Detect which cell encompasses the target text, then output its (X, Y) center coordinate. 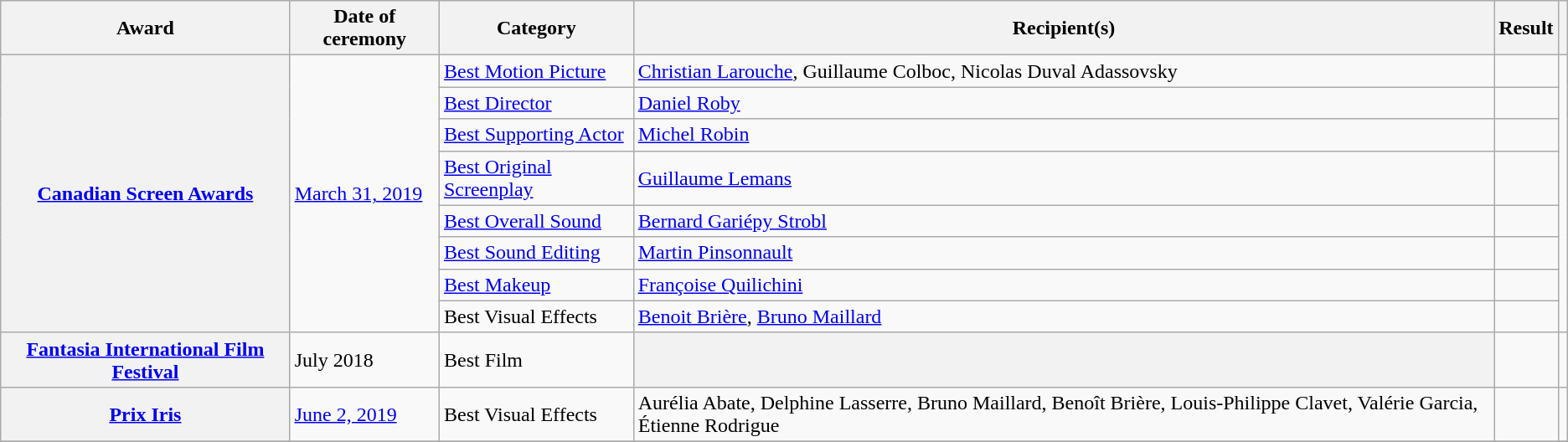
Best Motion Picture (536, 71)
Prix Iris (146, 414)
Category (536, 28)
Best Sound Editing (536, 253)
Daniel Roby (1064, 103)
June 2, 2019 (364, 414)
Best Film (536, 360)
March 31, 2019 (364, 194)
Aurélia Abate, Delphine Lasserre, Bruno Maillard, Benoît Brière, Louis-Philippe Clavet, Valérie Garcia, Étienne Rodrigue (1064, 414)
July 2018 (364, 360)
Best Original Screenplay (536, 177)
Françoise Quilichini (1064, 285)
Bernard Gariépy Strobl (1064, 221)
Michel Robin (1064, 135)
Christian Larouche, Guillaume Colboc, Nicolas Duval Adassovsky (1064, 71)
Benoit Brière, Bruno Maillard (1064, 316)
Best Makeup (536, 285)
Guillaume Lemans (1064, 177)
Date of ceremony (364, 28)
Fantasia International Film Festival (146, 360)
Award (146, 28)
Recipient(s) (1064, 28)
Best Overall Sound (536, 221)
Martin Pinsonnault (1064, 253)
Best Supporting Actor (536, 135)
Best Director (536, 103)
Result (1526, 28)
Canadian Screen Awards (146, 194)
